From the cell containing the given text, extract its center point as (x, y) coordinate. 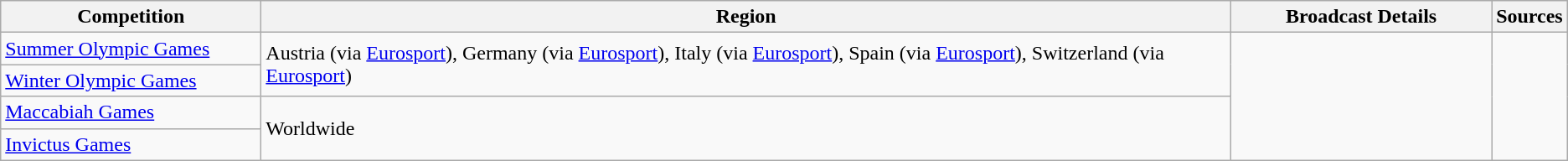
Competition (131, 17)
Invictus Games (131, 144)
Austria (via Eurosport), Germany (via Eurosport), Italy (via Eurosport), Spain (via Eurosport), Switzerland (via Eurosport) (746, 65)
Region (746, 17)
Maccabiah Games (131, 112)
Sources (1529, 17)
Broadcast Details (1362, 17)
Summer Olympic Games (131, 49)
Worldwide (746, 128)
Winter Olympic Games (131, 80)
